Determine the [x, y] coordinate at the center of the cell enclosing the given text.  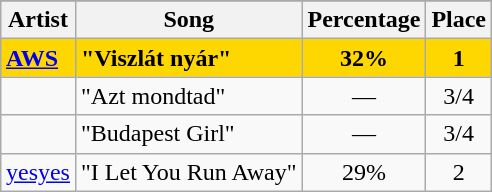
2 [459, 172]
Percentage [364, 20]
"Budapest Girl" [188, 134]
32% [364, 58]
yesyes [38, 172]
"I Let You Run Away" [188, 172]
29% [364, 172]
"Viszlát nyár" [188, 58]
Place [459, 20]
"Azt mondtad" [188, 96]
Song [188, 20]
Artist [38, 20]
1 [459, 58]
AWS [38, 58]
